Determine the (x, y) coordinate at the center of the cell enclosing the given text.  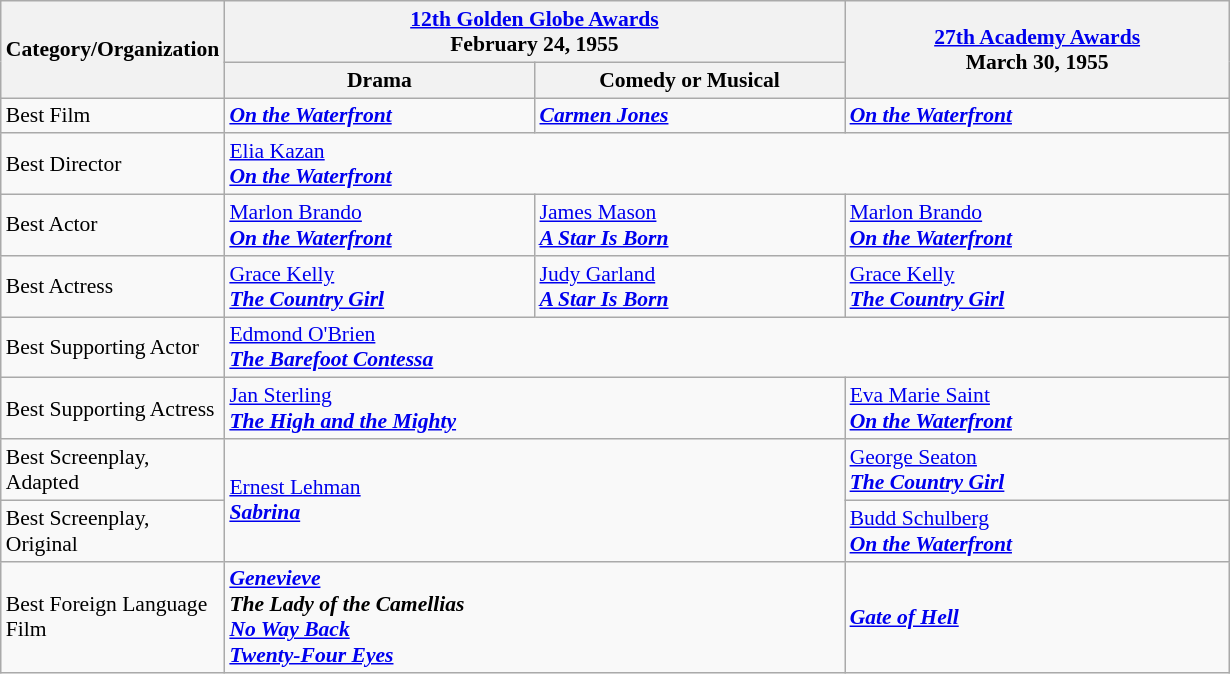
27th Academy AwardsMarch 30, 1955 (1038, 50)
12th Golden Globe AwardsFebruary 24, 1955 (534, 32)
Ernest LehmanSabrina (534, 500)
Best Supporting Actress (113, 408)
Jan SterlingThe High and the Mighty (534, 408)
George SeatonThe Country Girl (1038, 470)
Edmond O'BrienThe Barefoot Contessa (726, 348)
GenevieveThe Lady of the CamelliasNo Way BackTwenty-Four Eyes (534, 617)
Best Screenplay, Original (113, 530)
Elia KazanOn the Waterfront (726, 164)
Gate of Hell (1038, 617)
Comedy or Musical (689, 80)
James MasonA Star Is Born (689, 226)
Best Actor (113, 226)
Best Screenplay, Adapted (113, 470)
Best Actress (113, 286)
Best Film (113, 116)
Best Supporting Actor (113, 348)
Budd SchulbergOn the Waterfront (1038, 530)
Judy GarlandA Star Is Born (689, 286)
Best Foreign Language Film (113, 617)
Carmen Jones (689, 116)
Category/Organization (113, 50)
Eva Marie SaintOn the Waterfront (1038, 408)
Best Director (113, 164)
Drama (379, 80)
